Determine the (X, Y) coordinate at the center of the cell enclosing the given text.  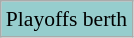
Playoffs berth (66, 19)
